Search for the cell housing the specified text and yield its (X, Y) center coordinate. 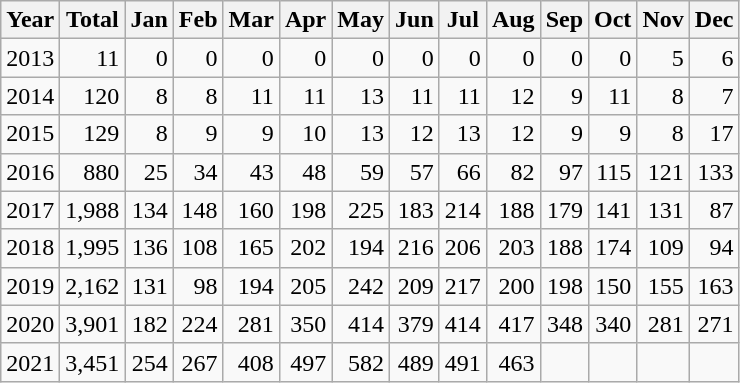
133 (714, 172)
254 (149, 362)
98 (198, 286)
224 (198, 324)
87 (714, 210)
2021 (30, 362)
271 (714, 324)
Apr (305, 20)
179 (564, 210)
2019 (30, 286)
155 (663, 286)
66 (462, 172)
7 (714, 96)
Aug (513, 20)
136 (149, 248)
160 (251, 210)
109 (663, 248)
57 (415, 172)
2014 (30, 96)
Feb (198, 20)
Year (30, 20)
120 (92, 96)
Nov (663, 20)
214 (462, 210)
174 (613, 248)
163 (714, 286)
206 (462, 248)
Total (92, 20)
Jul (462, 20)
340 (613, 324)
408 (251, 362)
497 (305, 362)
2016 (30, 172)
1,995 (92, 248)
203 (513, 248)
48 (305, 172)
129 (92, 134)
350 (305, 324)
Jan (149, 20)
150 (613, 286)
880 (92, 172)
202 (305, 248)
582 (361, 362)
216 (415, 248)
183 (415, 210)
121 (663, 172)
Jun (415, 20)
491 (462, 362)
165 (251, 248)
217 (462, 286)
108 (198, 248)
1,988 (92, 210)
2015 (30, 134)
97 (564, 172)
2017 (30, 210)
148 (198, 210)
242 (361, 286)
141 (613, 210)
379 (415, 324)
Oct (613, 20)
43 (251, 172)
34 (198, 172)
59 (361, 172)
182 (149, 324)
Mar (251, 20)
May (361, 20)
3,901 (92, 324)
134 (149, 210)
205 (305, 286)
267 (198, 362)
225 (361, 210)
82 (513, 172)
Sep (564, 20)
115 (613, 172)
2,162 (92, 286)
2020 (30, 324)
17 (714, 134)
Dec (714, 20)
5 (663, 58)
3,451 (92, 362)
463 (513, 362)
10 (305, 134)
25 (149, 172)
94 (714, 248)
417 (513, 324)
209 (415, 286)
2018 (30, 248)
6 (714, 58)
2013 (30, 58)
348 (564, 324)
489 (415, 362)
200 (513, 286)
